Identify which cell holds the provided text, then report its [X, Y] central coordinate. 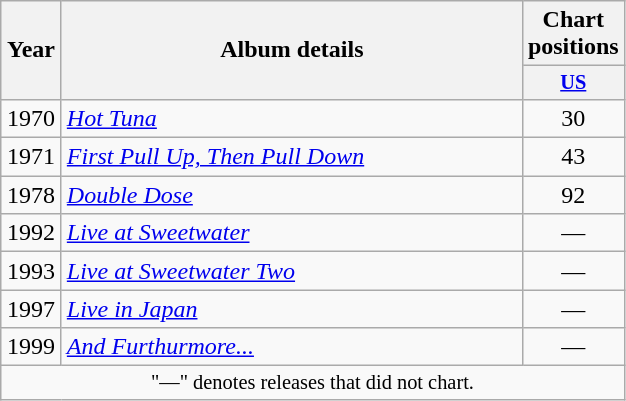
1992 [32, 233]
1971 [32, 157]
1970 [32, 118]
1997 [32, 309]
Live at Sweetwater [292, 233]
43 [573, 157]
Double Dose [292, 195]
1993 [32, 271]
US [573, 83]
1978 [32, 195]
"—" denotes releases that did not chart. [312, 383]
Hot Tuna [292, 118]
1999 [32, 347]
First Pull Up, Then Pull Down [292, 157]
Live at Sweetwater Two [292, 271]
30 [573, 118]
Live in Japan [292, 309]
92 [573, 195]
Chart positions [573, 34]
Album details [292, 50]
And Furthurmore... [292, 347]
Year [32, 50]
